Find where the given text appears and provide that cell's center as [x, y] coordinate. 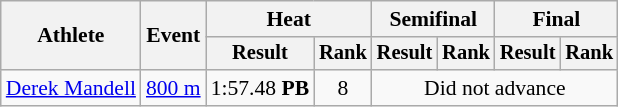
1:57.48 PB [260, 88]
Did not advance [495, 88]
800 m [174, 88]
Derek Mandell [71, 88]
Athlete [71, 36]
Semifinal [434, 19]
Event [174, 36]
8 [343, 88]
Heat [289, 19]
Final [556, 19]
